Locate the cell with the specified text and output its (x, y) center coordinate. 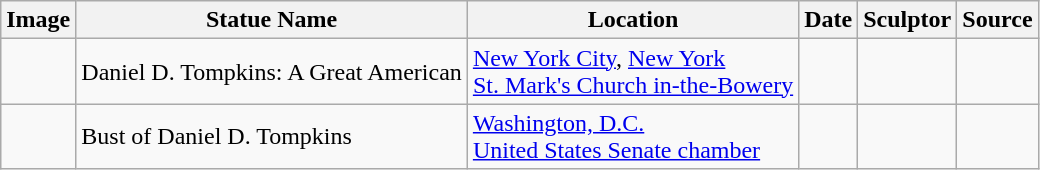
Location (632, 20)
Bust of Daniel D. Tompkins (272, 136)
Date (828, 20)
Daniel D. Tompkins: A Great American (272, 72)
Statue Name (272, 20)
Source (998, 20)
Washington, D.C.United States Senate chamber (632, 136)
Image (38, 20)
New York City, New YorkSt. Mark's Church in-the-Bowery (632, 72)
Sculptor (908, 20)
